Identify which cell holds the provided text, then report its [x, y] central coordinate. 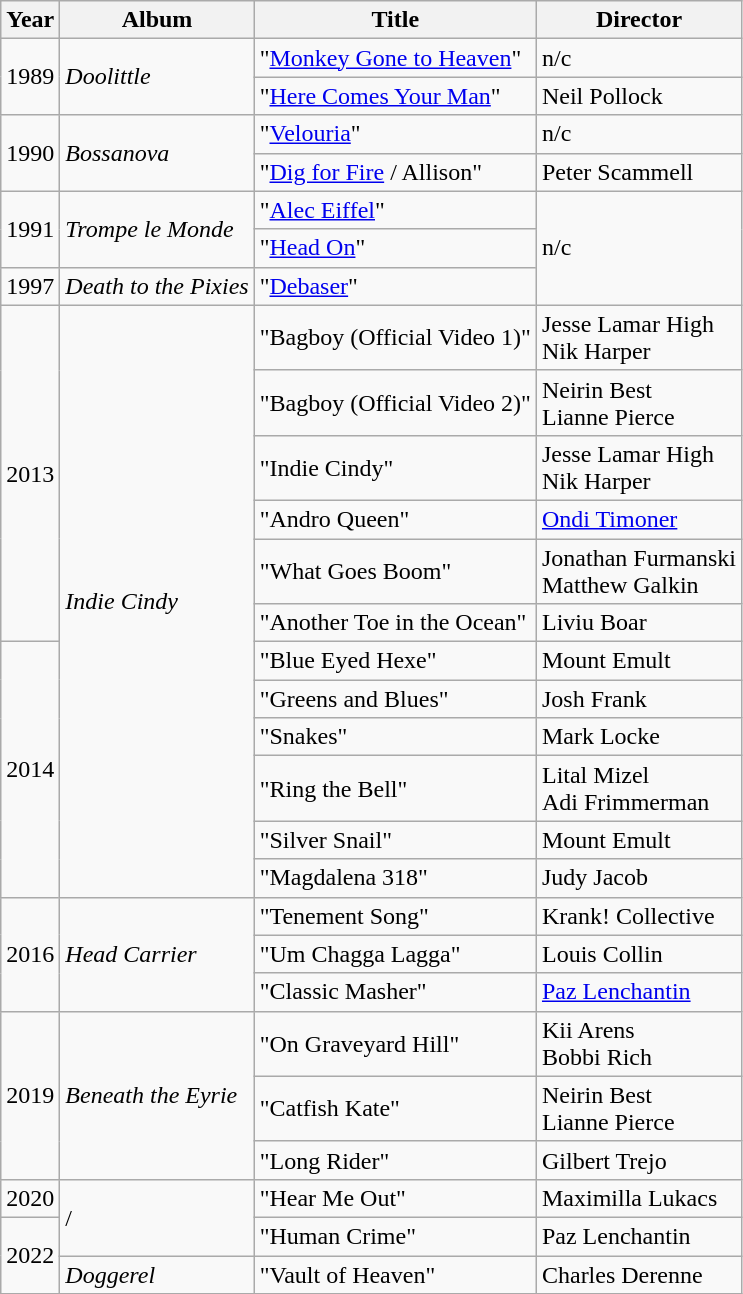
"Here Comes Your Man" [395, 96]
"Another Toe in the Ocean" [395, 623]
Head Carrier [157, 954]
"Tenement Song" [395, 916]
Liviu Boar [638, 623]
"Head On" [395, 248]
Josh Frank [638, 699]
"Snakes" [395, 737]
2014 [30, 770]
1997 [30, 286]
"Dig for Fire / Allison" [395, 172]
"Long Rider" [395, 1160]
2020 [30, 1198]
"Um Chagga Lagga" [395, 954]
"Vault of Heaven" [395, 1275]
"Andro Queen" [395, 519]
Director [638, 20]
"Bagboy (Official Video 2)" [395, 402]
Louis Collin [638, 954]
2022 [30, 1255]
Jonathan FurmanskiMatthew Galkin [638, 570]
Ondi Timoner [638, 519]
/ [157, 1217]
Doolittle [157, 77]
"Debaser" [395, 286]
Peter Scammell [638, 172]
"Bagboy (Official Video 1)" [395, 338]
Lital MizelAdi Frimmerman [638, 788]
Beneath the Eyrie [157, 1095]
"Indie Cindy" [395, 468]
"Velouria" [395, 134]
Gilbert Trejo [638, 1160]
Title [395, 20]
"Alec Eiffel" [395, 210]
Album [157, 20]
"What Goes Boom" [395, 570]
"Blue Eyed Hexe" [395, 661]
Neil Pollock [638, 96]
Judy Jacob [638, 878]
1991 [30, 229]
Death to the Pixies [157, 286]
Trompe le Monde [157, 229]
1990 [30, 153]
"Monkey Gone to Heaven" [395, 58]
"Ring the Bell" [395, 788]
2013 [30, 473]
2016 [30, 954]
"Classic Masher" [395, 992]
Charles Derenne [638, 1275]
"Hear Me Out" [395, 1198]
Year [30, 20]
Mark Locke [638, 737]
Kii ArensBobbi Rich [638, 1044]
Bossanova [157, 153]
Doggerel [157, 1275]
"On Graveyard Hill" [395, 1044]
"Human Crime" [395, 1236]
Krank! Collective [638, 916]
"Catfish Kate" [395, 1108]
1989 [30, 77]
"Greens and Blues" [395, 699]
Indie Cindy [157, 601]
"Silver Snail" [395, 840]
"Magdalena 318" [395, 878]
2019 [30, 1095]
Maximilla Lukacs [638, 1198]
